Scan for the cell matching the given text and deliver its (x, y) coordinate at center. 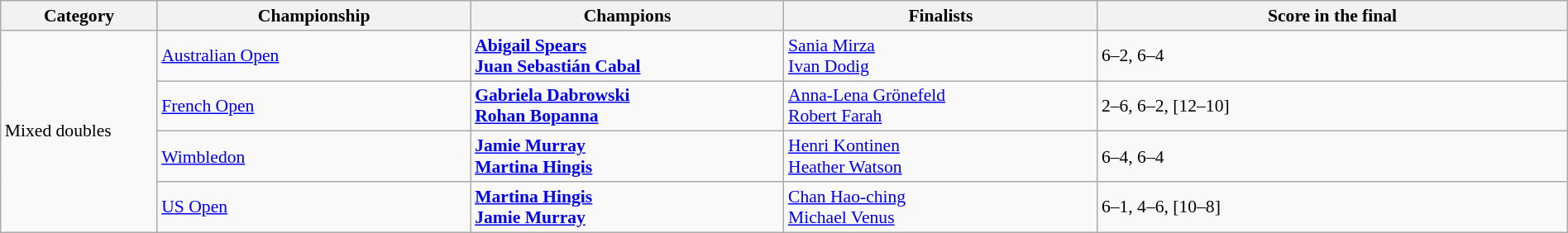
Champions (627, 16)
6–2, 6–4 (1332, 56)
French Open (314, 106)
2–6, 6–2, [12–10] (1332, 106)
Anna-Lena Grönefeld Robert Farah (941, 106)
Category (79, 16)
Mixed doubles (79, 131)
Sania Mirza Ivan Dodig (941, 56)
Jamie Murray Martina Hingis (627, 157)
Championship (314, 16)
Finalists (941, 16)
Wimbledon (314, 157)
Chan Hao-ching Michael Venus (941, 207)
Gabriela Dabrowski Rohan Bopanna (627, 106)
Martina Hingis Jamie Murray (627, 207)
6–4, 6–4 (1332, 157)
Australian Open (314, 56)
Henri Kontinen Heather Watson (941, 157)
6–1, 4–6, [10–8] (1332, 207)
US Open (314, 207)
Score in the final (1332, 16)
Abigail Spears Juan Sebastián Cabal (627, 56)
